Return (X, Y) of the center of cell containing provided text 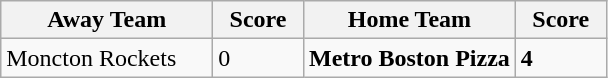
Moncton Rockets (107, 58)
0 (258, 58)
Away Team (107, 20)
Metro Boston Pizza (409, 58)
4 (560, 58)
Home Team (409, 20)
